Locate the cell with the specified text and output its (x, y) center coordinate. 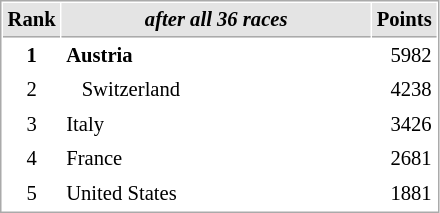
4 (32, 158)
Austria (216, 56)
2 (32, 90)
Italy (216, 124)
1 (32, 56)
1881 (404, 194)
after all 36 races (216, 20)
5 (32, 194)
2681 (404, 158)
United States (216, 194)
3 (32, 124)
Switzerland (216, 90)
3426 (404, 124)
5982 (404, 56)
France (216, 158)
Points (404, 20)
Rank (32, 20)
4238 (404, 90)
